For the text-containing cell, return its midpoint in [x, y] coordinate format. 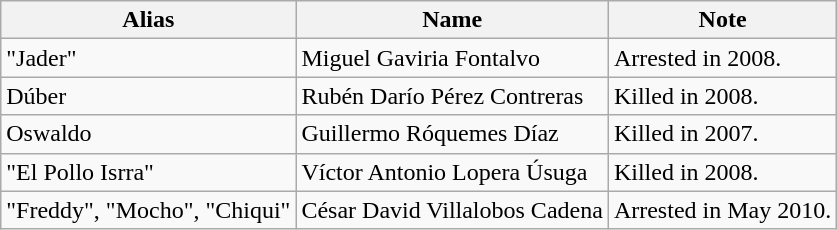
Note [722, 20]
"Freddy", "Mocho", "Chiqui" [148, 210]
Rubén Darío Pérez Contreras [452, 96]
Killed in 2007. [722, 134]
"Jader" [148, 58]
"El Pollo Isrra" [148, 172]
Oswaldo [148, 134]
Dúber [148, 96]
Alias [148, 20]
César David Villalobos Cadena [452, 210]
Arrested in May 2010. [722, 210]
Miguel Gaviria Fontalvo [452, 58]
Víctor Antonio Lopera Úsuga [452, 172]
Arrested in 2008. [722, 58]
Name [452, 20]
Guillermo Róquemes Díaz [452, 134]
